Locate the cell with the specified text and output its [X, Y] center coordinate. 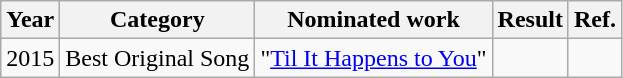
Ref. [594, 20]
2015 [30, 58]
Category [158, 20]
Nominated work [374, 20]
"Til It Happens to You" [374, 58]
Year [30, 20]
Result [530, 20]
Best Original Song [158, 58]
